Search for the cell housing the specified text and yield its (x, y) center coordinate. 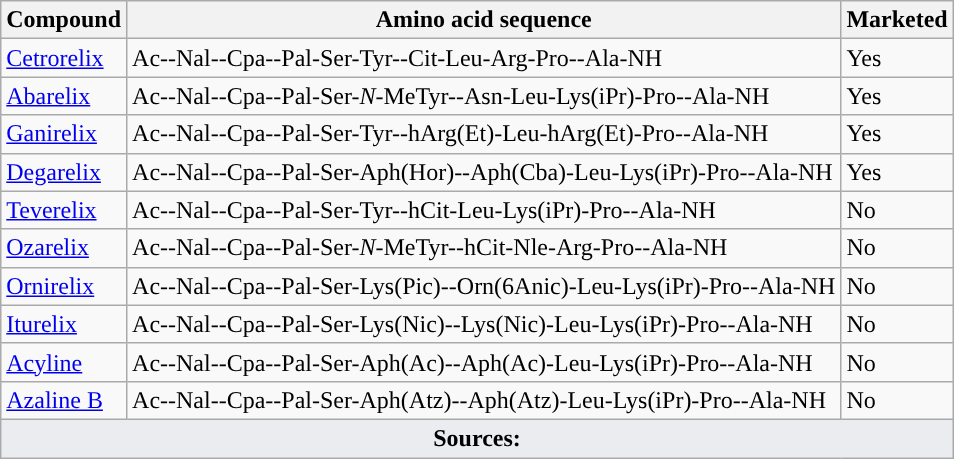
Ac--Nal--Cpa--Pal-Ser-N-MeTyr--Asn-Leu-Lys(iPr)-Pro--Ala-NH (484, 96)
Ac--Nal--Cpa--Pal-Ser-Aph(Atz)--Aph(Atz)-Leu-Lys(iPr)-Pro--Ala-NH (484, 400)
Ozarelix (64, 248)
Azaline B (64, 400)
Abarelix (64, 96)
Teverelix (64, 210)
Compound (64, 20)
Ornirelix (64, 286)
Amino acid sequence (484, 20)
Cetrorelix (64, 58)
Ac--Nal--Cpa--Pal-Ser-Lys(Pic)--Orn(6Anic)-Leu-Lys(iPr)-Pro--Ala-NH (484, 286)
Degarelix (64, 172)
Ac--Nal--Cpa--Pal-Ser-Aph(Ac)--Aph(Ac)-Leu-Lys(iPr)-Pro--Ala-NH (484, 362)
Marketed (897, 20)
Iturelix (64, 324)
Sources: (477, 438)
Ac--Nal--Cpa--Pal-Ser-Tyr--hCit-Leu-Lys(iPr)-Pro--Ala-NH (484, 210)
Ac--Nal--Cpa--Pal-Ser-Aph(Hor)--Aph(Cba)-Leu-Lys(iPr)-Pro--Ala-NH (484, 172)
Ganirelix (64, 134)
Ac--Nal--Cpa--Pal-Ser-Tyr--hArg(Et)-Leu-hArg(Et)-Pro--Ala-NH (484, 134)
Acyline (64, 362)
Ac--Nal--Cpa--Pal-Ser-Tyr--Cit-Leu-Arg-Pro--Ala-NH (484, 58)
Ac--Nal--Cpa--Pal-Ser-N-MeTyr--hCit-Nle-Arg-Pro--Ala-NH (484, 248)
Ac--Nal--Cpa--Pal-Ser-Lys(Nic)--Lys(Nic)-Leu-Lys(iPr)-Pro--Ala-NH (484, 324)
